Return [X, Y] of the center of cell containing provided text 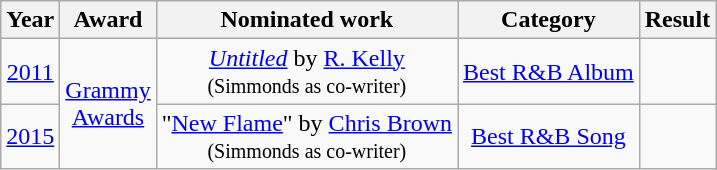
Best R&B Album [549, 72]
Award [108, 20]
GrammyAwards [108, 104]
Nominated work [306, 20]
Result [677, 20]
"New Flame" by Chris Brown(Simmonds as co-writer) [306, 136]
Best R&B Song [549, 136]
Category [549, 20]
Untitled by R. Kelly(Simmonds as co-writer) [306, 72]
Year [30, 20]
2015 [30, 136]
2011 [30, 72]
